Return the [X, Y] coordinate for the center point of the cell that contains the specified text.  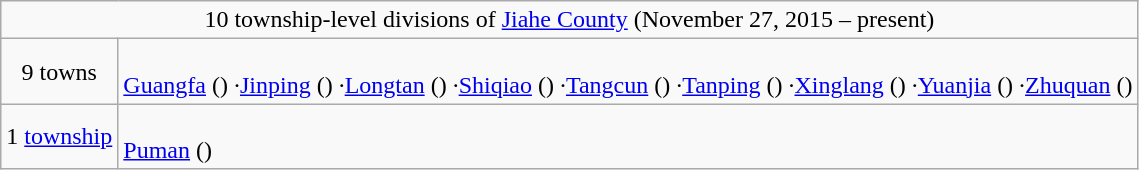
10 township-level divisions of Jiahe County (November 27, 2015 – present) [570, 20]
Guangfa () ·Jinping () ·Longtan () ·Shiqiao () ·Tangcun () ·Tanping () ·Xinglang () ·Yuanjia () ·Zhuquan () [628, 72]
Puman () [628, 136]
9 towns [60, 72]
1 township [60, 136]
